Identify which cell holds the provided text, then report its (X, Y) central coordinate. 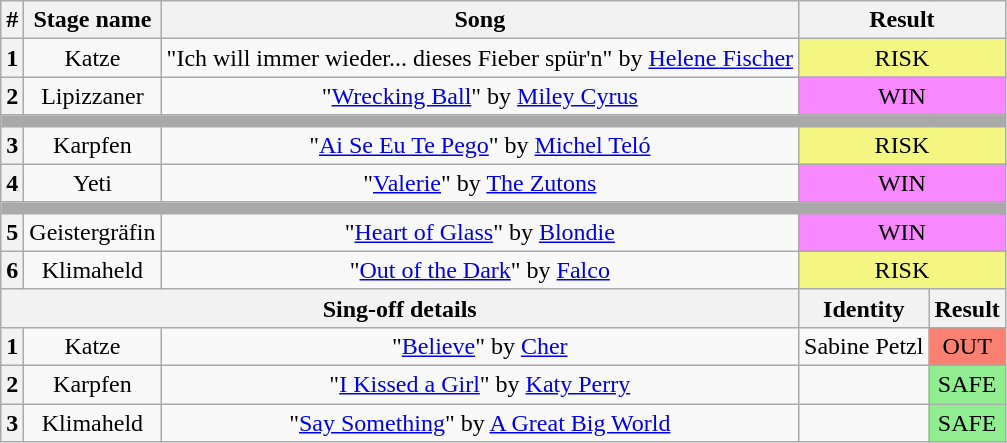
Yeti (92, 183)
"Say Something" by A Great Big World (480, 423)
Sing-off details (400, 308)
"I Kissed a Girl" by Katy Perry (480, 384)
"Ich will immer wieder... dieses Fieber spür'n" by Helene Fischer (480, 58)
Stage name (92, 20)
"Out of the Dark" by Falco (480, 270)
4 (12, 183)
5 (12, 232)
"Ai Se Eu Te Pego" by Michel Teló (480, 145)
Sabine Petzl (864, 346)
"Valerie" by The Zutons (480, 183)
OUT (967, 346)
# (12, 20)
"Heart of Glass" by Blondie (480, 232)
6 (12, 270)
Lipizzaner (92, 96)
Geistergräfin (92, 232)
Song (480, 20)
"Believe" by Cher (480, 346)
Identity (864, 308)
"Wrecking Ball" by Miley Cyrus (480, 96)
